Identify which cell holds the provided text, then report its (X, Y) central coordinate. 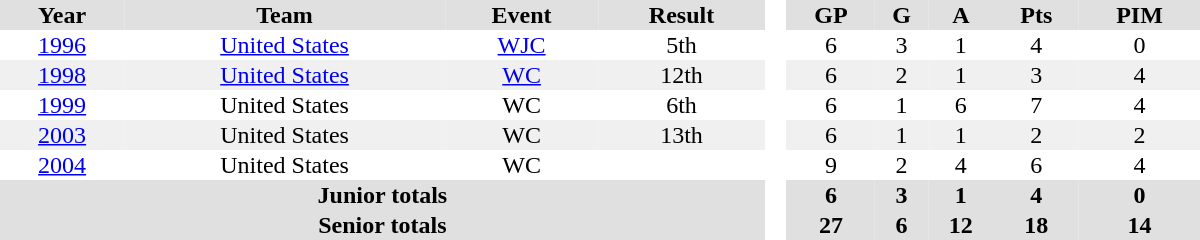
Senior totals (382, 225)
27 (831, 225)
1999 (62, 105)
PIM (1140, 15)
2004 (62, 165)
7 (1036, 105)
1996 (62, 45)
Year (62, 15)
14 (1140, 225)
6th (681, 105)
Pts (1036, 15)
Result (681, 15)
WJC (522, 45)
Event (522, 15)
Junior totals (382, 195)
A (961, 15)
1998 (62, 75)
12th (681, 75)
9 (831, 165)
18 (1036, 225)
12 (961, 225)
G (902, 15)
13th (681, 135)
GP (831, 15)
2003 (62, 135)
5th (681, 45)
Team (284, 15)
